Output the [x, y] coordinate of the center of the cell containing the given text.  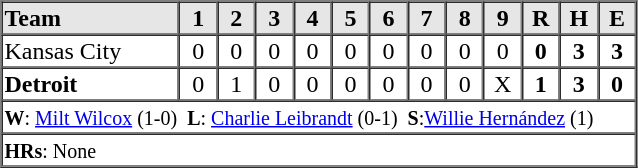
5 [350, 18]
4 [312, 18]
E [617, 18]
HRs: None [319, 150]
R [541, 18]
H [579, 18]
2 [236, 18]
9 [503, 18]
W: Milt Wilcox (1-0) L: Charlie Leibrandt (0-1) S:Willie Hernández (1) [319, 116]
Kansas City [91, 50]
7 [427, 18]
8 [465, 18]
6 [388, 18]
X [503, 84]
Team [91, 18]
Detroit [91, 84]
